Search for the cell housing the specified text and yield its [x, y] center coordinate. 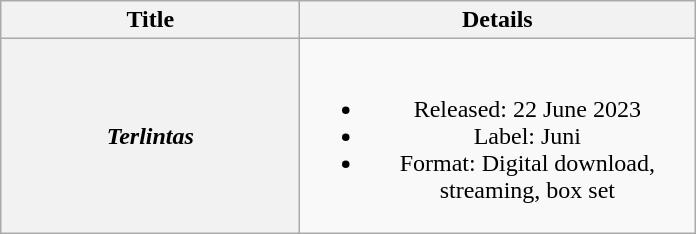
Terlintas [150, 136]
Released: 22 June 2023Label: JuniFormat: Digital download, streaming, box set [498, 136]
Title [150, 20]
Details [498, 20]
